Determine the (x, y) coordinate at the center of the cell enclosing the given text.  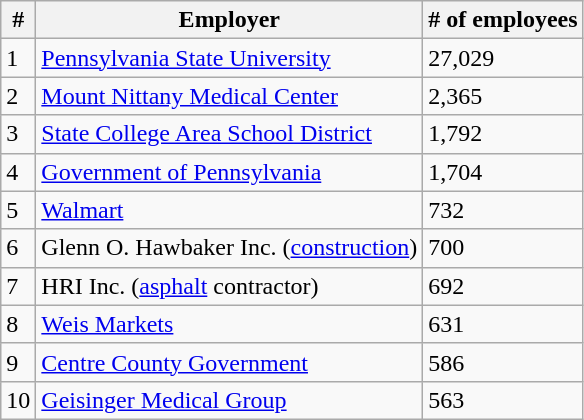
Employer (230, 20)
HRI Inc. (asphalt contractor) (230, 286)
State College Area School District (230, 134)
Weis Markets (230, 324)
631 (503, 324)
7 (18, 286)
6 (18, 248)
1,704 (503, 172)
1 (18, 58)
700 (503, 248)
3 (18, 134)
1,792 (503, 134)
2 (18, 96)
Pennsylvania State University (230, 58)
2,365 (503, 96)
# (18, 20)
Centre County Government (230, 362)
Government of Pennsylvania (230, 172)
Glenn O. Hawbaker Inc. (construction) (230, 248)
586 (503, 362)
10 (18, 400)
5 (18, 210)
Geisinger Medical Group (230, 400)
Walmart (230, 210)
563 (503, 400)
# of employees (503, 20)
8 (18, 324)
Mount Nittany Medical Center (230, 96)
692 (503, 286)
9 (18, 362)
732 (503, 210)
4 (18, 172)
27,029 (503, 58)
